Detect which cell encompasses the target text, then output its [x, y] center coordinate. 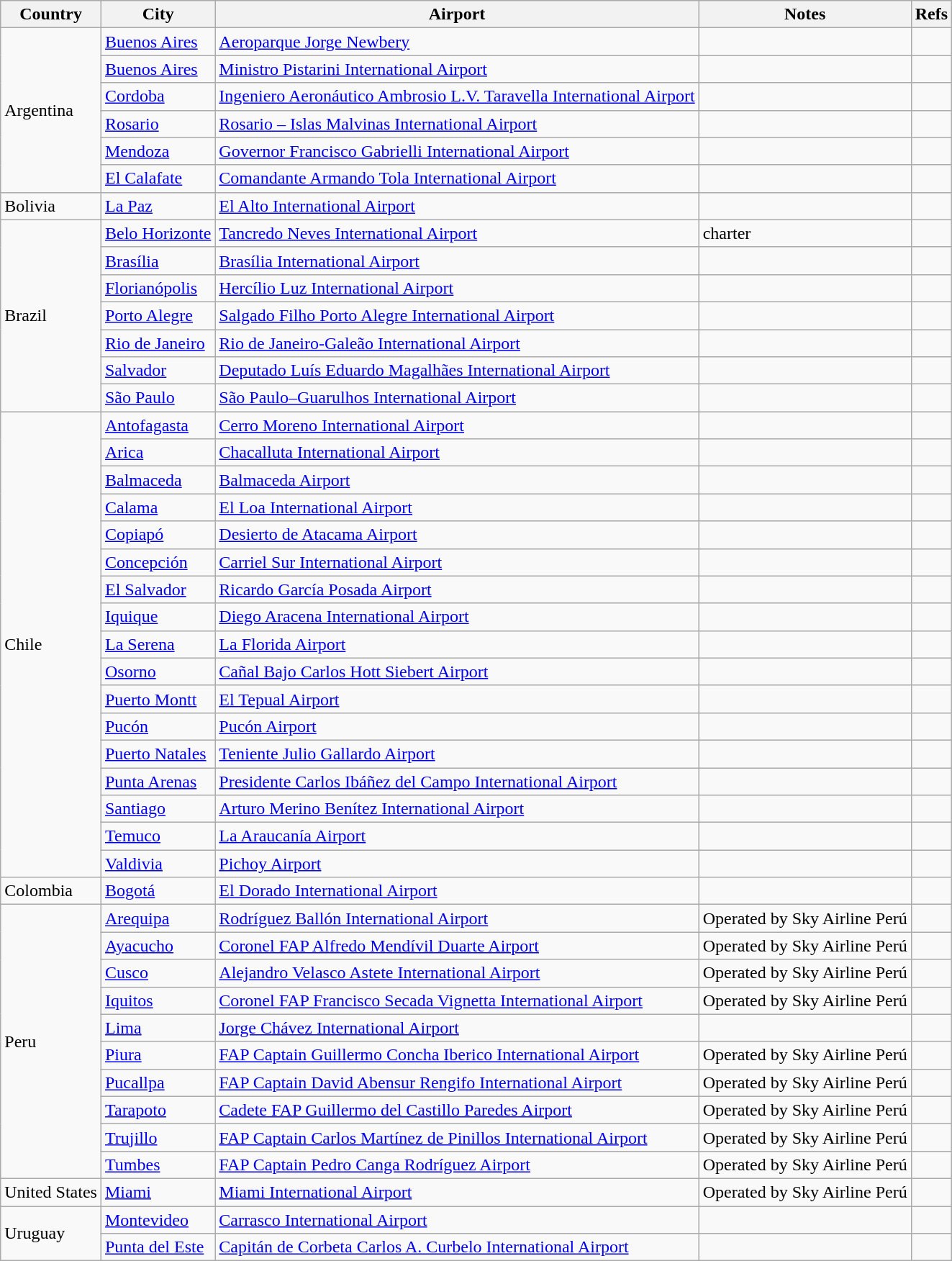
Rodríguez Ballón International Airport [457, 918]
El Salvador [158, 589]
Diego Aracena International Airport [457, 617]
El Loa International Airport [457, 507]
Refs [931, 14]
Hercílio Luz International Airport [457, 288]
FAP Captain Pedro Canga Rodríguez Airport [457, 1165]
Belo Horizonte [158, 233]
Valdivia [158, 864]
FAP Captain Carlos Martínez de Pinillos International Airport [457, 1137]
La Serena [158, 644]
Rosario [158, 124]
Desierto de Atacama Airport [457, 535]
Arturo Merino Benítez International Airport [457, 809]
FAP Captain David Abensur Rengifo International Airport [457, 1083]
Argentina [51, 110]
La Florida Airport [457, 644]
El Calafate [158, 178]
São Paulo [158, 398]
Colombia [51, 891]
Osorno [158, 672]
Florianópolis [158, 288]
Lima [158, 1028]
Peru [51, 1042]
El Dorado International Airport [457, 891]
Miami International Airport [457, 1192]
Cerro Moreno International Airport [457, 425]
Uruguay [51, 1234]
Pucallpa [158, 1083]
Punta Arenas [158, 781]
Teniente Julio Gallardo Airport [457, 754]
Alejandro Velasco Astete International Airport [457, 973]
United States [51, 1192]
Cusco [158, 973]
Ingeniero Aeronáutico Ambrosio L.V. Taravella International Airport [457, 96]
Montevideo [158, 1220]
Piura [158, 1055]
Punta del Este [158, 1247]
Salgado Filho Porto Alegre International Airport [457, 315]
Deputado Luís Eduardo Magalhães International Airport [457, 371]
Porto Alegre [158, 315]
Calama [158, 507]
Arica [158, 453]
Notes [804, 14]
FAP Captain Guillermo Concha Iberico International Airport [457, 1055]
Arequipa [158, 918]
Balmaceda Airport [457, 480]
Iquique [158, 617]
Tancredo Neves International Airport [457, 233]
Balmaceda [158, 480]
Trujillo [158, 1137]
Bolivia [51, 206]
Salvador [158, 371]
Concepción [158, 562]
Rio de Janeiro-Galeão International Airport [457, 343]
Carriel Sur International Airport [457, 562]
City [158, 14]
Puerto Natales [158, 754]
Pucón [158, 726]
Mendoza [158, 151]
Rio de Janeiro [158, 343]
Aeroparque Jorge Newbery [457, 42]
charter [804, 233]
Antofagasta [158, 425]
Bogotá [158, 891]
Santiago [158, 809]
Rosario – Islas Malvinas International Airport [457, 124]
Pucón Airport [457, 726]
La Araucanía Airport [457, 836]
Country [51, 14]
Copiapó [158, 535]
Brasília International Airport [457, 261]
Airport [457, 14]
Ministro Pistarini International Airport [457, 69]
Chacalluta International Airport [457, 453]
Carrasco International Airport [457, 1220]
Tarapoto [158, 1110]
Ayacucho [158, 946]
Coronel FAP Alfredo Mendívil Duarte Airport [457, 946]
Temuco [158, 836]
Cordoba [158, 96]
Pichoy Airport [457, 864]
Brasília [158, 261]
Puerto Montt [158, 699]
Chile [51, 645]
El Tepual Airport [457, 699]
Coronel FAP Francisco Secada Vignetta International Airport [457, 1000]
Tumbes [158, 1165]
La Paz [158, 206]
Governor Francisco Gabrielli International Airport [457, 151]
Capitán de Corbeta Carlos A. Curbelo International Airport [457, 1247]
Presidente Carlos Ibáñez del Campo International Airport [457, 781]
Miami [158, 1192]
Cañal Bajo Carlos Hott Siebert Airport [457, 672]
Comandante Armando Tola International Airport [457, 178]
Cadete FAP Guillermo del Castillo Paredes Airport [457, 1110]
Iquitos [158, 1000]
São Paulo–Guarulhos International Airport [457, 398]
Ricardo García Posada Airport [457, 589]
Brazil [51, 315]
Jorge Chávez International Airport [457, 1028]
El Alto International Airport [457, 206]
